Provide the [x, y] coordinate of the cell's center where the given text is located.  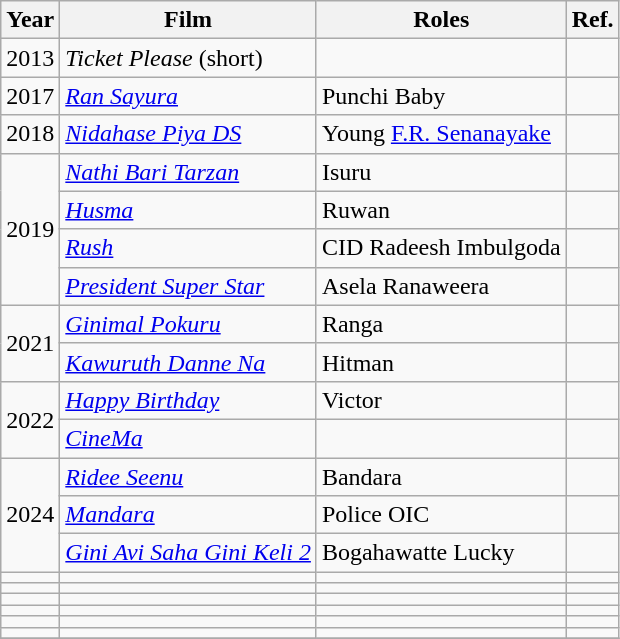
2024 [30, 515]
Rush [188, 248]
Ticket Please (short) [188, 58]
Ginimal Pokuru [188, 324]
2022 [30, 419]
Mandara [188, 515]
2013 [30, 58]
Kawuruth Danne Na [188, 362]
Hitman [441, 362]
Victor [441, 400]
Asela Ranaweera [441, 286]
Nathi Bari Tarzan [188, 172]
2021 [30, 343]
President Super Star [188, 286]
Ridee Seenu [188, 477]
Punchi Baby [441, 96]
Police OIC [441, 515]
CineMa [188, 438]
Roles [441, 20]
Ref. [592, 20]
Ran Sayura [188, 96]
Year [30, 20]
Bogahawatte Lucky [441, 553]
Ranga [441, 324]
CID Radeesh Imbulgoda [441, 248]
Gini Avi Saha Gini Keli 2 [188, 553]
Ruwan [441, 210]
Husma [188, 210]
2018 [30, 134]
2019 [30, 229]
Film [188, 20]
Young F.R. Senanayake [441, 134]
Happy Birthday [188, 400]
Bandara [441, 477]
Isuru [441, 172]
Nidahase Piya DS [188, 134]
2017 [30, 96]
